Detect which cell encompasses the target text, then output its [x, y] center coordinate. 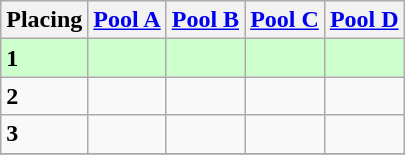
Pool B [205, 20]
Pool D [364, 20]
Pool C [285, 20]
2 [44, 96]
Placing [44, 20]
Pool A [127, 20]
3 [44, 134]
1 [44, 58]
